Find where the given text appears and provide that cell's center as [X, Y] coordinate. 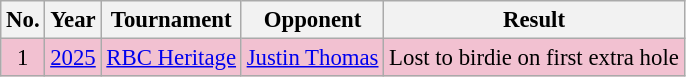
Year [73, 20]
Opponent [312, 20]
1 [23, 58]
2025 [73, 58]
Lost to birdie on first extra hole [534, 58]
Tournament [171, 20]
No. [23, 20]
Justin Thomas [312, 58]
RBC Heritage [171, 58]
Result [534, 20]
